Return [x, y] of the center of cell containing provided text 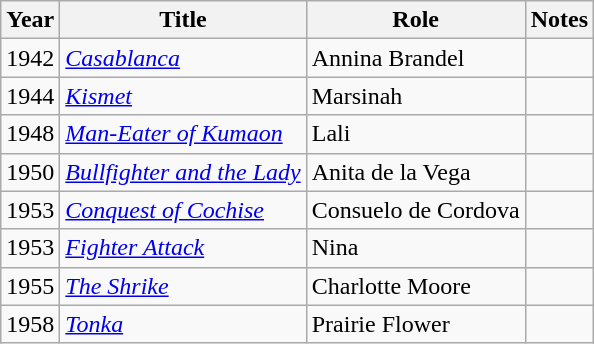
1948 [30, 134]
1958 [30, 324]
1944 [30, 96]
Prairie Flower [416, 324]
Annina Brandel [416, 58]
Charlotte Moore [416, 286]
Anita de la Vega [416, 172]
Marsinah [416, 96]
Title [183, 20]
1955 [30, 286]
Nina [416, 248]
1950 [30, 172]
Casablanca [183, 58]
Bullfighter and the Lady [183, 172]
Fighter Attack [183, 248]
Conquest of Cochise [183, 210]
The Shrike [183, 286]
Notes [559, 20]
Kismet [183, 96]
Role [416, 20]
Tonka [183, 324]
Year [30, 20]
Lali [416, 134]
Man-Eater of Kumaon [183, 134]
1942 [30, 58]
Consuelo de Cordova [416, 210]
